Extract the (X, Y) coordinate from the center of the cell holding the provided text.  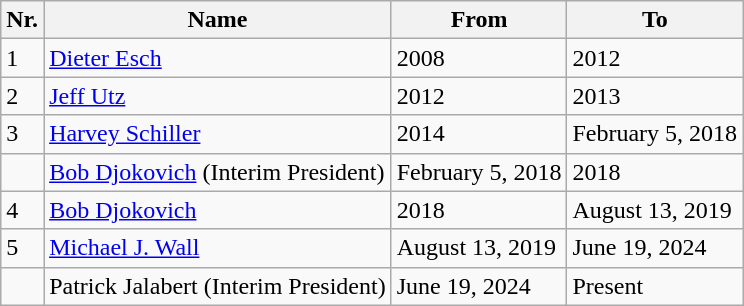
1 (22, 58)
5 (22, 248)
2014 (479, 134)
Patrick Jalabert (Interim President) (218, 286)
2013 (655, 96)
2008 (479, 58)
Bob Djokovich (Interim President) (218, 172)
Jeff Utz (218, 96)
Name (218, 20)
4 (22, 210)
Nr. (22, 20)
Harvey Schiller (218, 134)
2 (22, 96)
From (479, 20)
To (655, 20)
Michael J. Wall (218, 248)
3 (22, 134)
Dieter Esch (218, 58)
Present (655, 286)
Bob Djokovich (218, 210)
